For the text-containing cell, return its midpoint in [x, y] coordinate format. 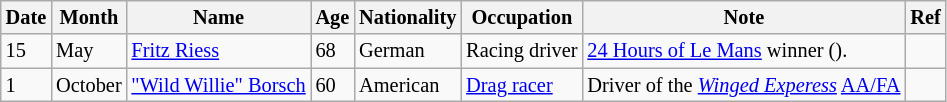
68 [333, 51]
Racing driver [522, 51]
Fritz Riess [219, 51]
1 [26, 85]
Name [219, 17]
Age [333, 17]
Note [744, 17]
May [88, 51]
Ref [925, 17]
15 [26, 51]
Driver of the Winged Experess AA/FA [744, 85]
Month [88, 17]
Occupation [522, 17]
60 [333, 85]
Nationality [408, 17]
"Wild Willie" Borsch [219, 85]
American [408, 85]
Drag racer [522, 85]
24 Hours of Le Mans winner (). [744, 51]
October [88, 85]
German [408, 51]
Date [26, 17]
